From the cell containing the given text, extract its center point as (X, Y) coordinate. 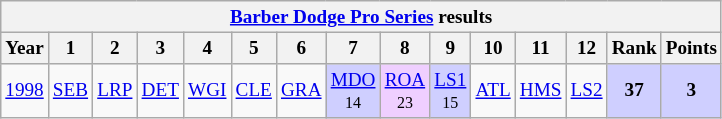
LS2 (586, 91)
2 (115, 48)
HMS (540, 91)
GRA (301, 91)
Barber Dodge Pro Series results (362, 17)
5 (254, 48)
LRP (115, 91)
7 (353, 48)
11 (540, 48)
ATL (493, 91)
Rank (634, 48)
8 (405, 48)
LS115 (450, 91)
WGI (207, 91)
9 (450, 48)
6 (301, 48)
4 (207, 48)
CLE (254, 91)
37 (634, 91)
MDO14 (353, 91)
ROA23 (405, 91)
DET (160, 91)
1 (70, 48)
Points (691, 48)
SEB (70, 91)
10 (493, 48)
1998 (25, 91)
Year (25, 48)
12 (586, 48)
